Pinpoint the cell where the given text exists, returning its [x, y] midpoint coordinate. 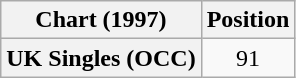
Position [248, 20]
91 [248, 58]
UK Singles (OCC) [101, 58]
Chart (1997) [101, 20]
